Return [x, y] of the center of cell containing provided text 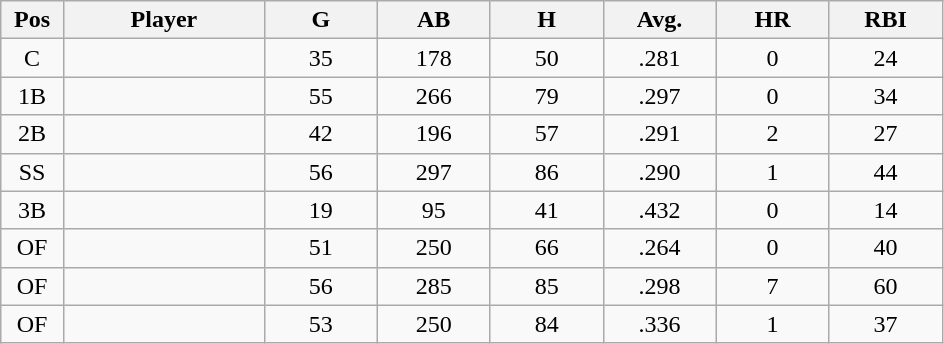
50 [546, 58]
RBI [886, 20]
24 [886, 58]
84 [546, 324]
.281 [660, 58]
297 [434, 172]
85 [546, 286]
2 [772, 134]
.290 [660, 172]
42 [320, 134]
1B [32, 96]
34 [886, 96]
79 [546, 96]
40 [886, 248]
7 [772, 286]
41 [546, 210]
Player [164, 20]
.291 [660, 134]
.432 [660, 210]
37 [886, 324]
Avg. [660, 20]
86 [546, 172]
3B [32, 210]
19 [320, 210]
27 [886, 134]
H [546, 20]
178 [434, 58]
14 [886, 210]
G [320, 20]
.298 [660, 286]
SS [32, 172]
53 [320, 324]
51 [320, 248]
.264 [660, 248]
196 [434, 134]
C [32, 58]
35 [320, 58]
2B [32, 134]
55 [320, 96]
266 [434, 96]
44 [886, 172]
.297 [660, 96]
57 [546, 134]
66 [546, 248]
95 [434, 210]
285 [434, 286]
60 [886, 286]
HR [772, 20]
AB [434, 20]
.336 [660, 324]
Pos [32, 20]
